Provide the (x, y) coordinate of the cell's center where the given text is located.  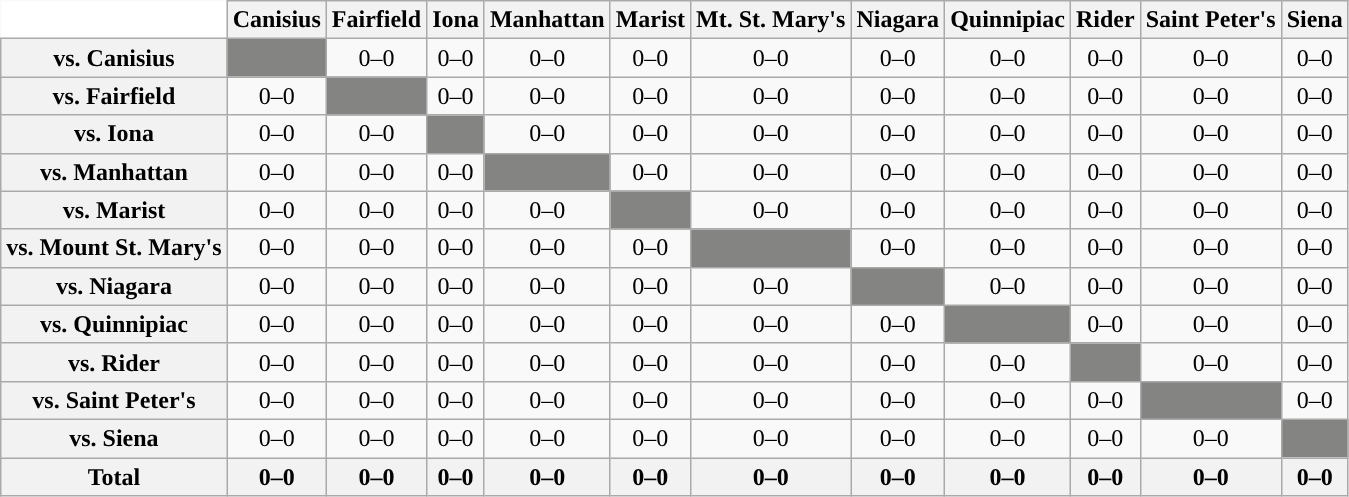
vs. Rider (114, 362)
Niagara (898, 20)
Fairfield (376, 20)
vs. Saint Peter's (114, 400)
vs. Quinnipiac (114, 324)
vs. Manhattan (114, 172)
vs. Mount St. Mary's (114, 248)
Mt. St. Mary's (771, 20)
vs. Iona (114, 134)
vs. Canisius (114, 58)
Marist (650, 20)
Saint Peter's (1210, 20)
Quinnipiac (1008, 20)
Total (114, 477)
vs. Marist (114, 210)
Siena (1314, 20)
Iona (456, 20)
Rider (1105, 20)
vs. Niagara (114, 286)
vs. Siena (114, 438)
Manhattan (547, 20)
vs. Fairfield (114, 96)
Canisius (276, 20)
